Return the [X, Y] coordinate for the center point of the cell that contains the specified text.  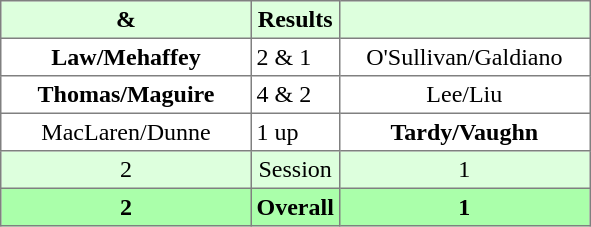
Tardy/Vaughn [464, 132]
MacLaren/Dunne [126, 132]
Law/Mehaffey [126, 57]
2 & 1 [295, 57]
& [126, 20]
O'Sullivan/Galdiano [464, 57]
Results [295, 20]
Session [295, 170]
4 & 2 [295, 95]
1 up [295, 132]
Overall [295, 207]
Lee/Liu [464, 95]
Thomas/Maguire [126, 95]
